Capture the cell that displays the provided text and extract its (X, Y) central coordinate. 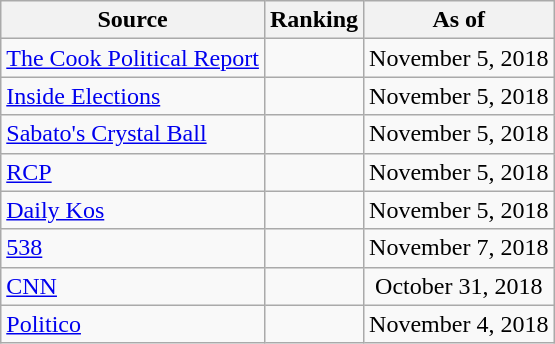
Inside Elections (133, 96)
November 7, 2018 (459, 248)
November 4, 2018 (459, 324)
October 31, 2018 (459, 286)
Sabato's Crystal Ball (133, 134)
CNN (133, 286)
Politico (133, 324)
Ranking (314, 20)
Daily Kos (133, 210)
As of (459, 20)
RCP (133, 172)
Source (133, 20)
538 (133, 248)
The Cook Political Report (133, 58)
